Pinpoint the cell where the given text exists, returning its (X, Y) midpoint coordinate. 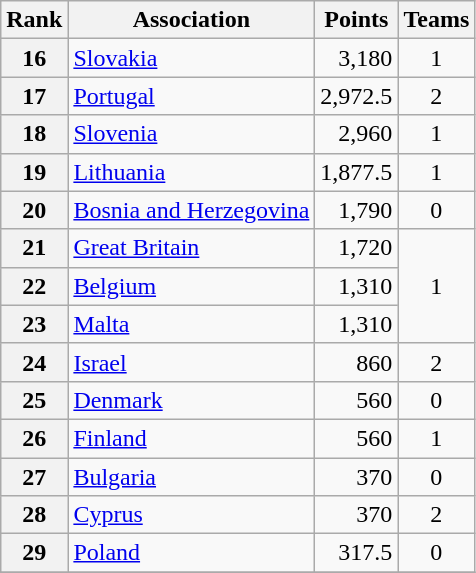
1,790 (356, 210)
Slovenia (192, 134)
Points (356, 20)
Bulgaria (192, 477)
317.5 (356, 553)
17 (34, 96)
1,877.5 (356, 172)
26 (34, 438)
Slovakia (192, 58)
1,720 (356, 248)
Malta (192, 324)
Belgium (192, 286)
18 (34, 134)
25 (34, 400)
Bosnia and Herzegovina (192, 210)
Rank (34, 20)
22 (34, 286)
Association (192, 20)
Cyprus (192, 515)
23 (34, 324)
2,960 (356, 134)
28 (34, 515)
3,180 (356, 58)
2,972.5 (356, 96)
19 (34, 172)
20 (34, 210)
27 (34, 477)
860 (356, 362)
Poland (192, 553)
Great Britain (192, 248)
21 (34, 248)
Lithuania (192, 172)
Israel (192, 362)
Finland (192, 438)
Denmark (192, 400)
29 (34, 553)
24 (34, 362)
Teams (436, 20)
16 (34, 58)
Portugal (192, 96)
